Scan for the cell matching the given text and deliver its (X, Y) coordinate at center. 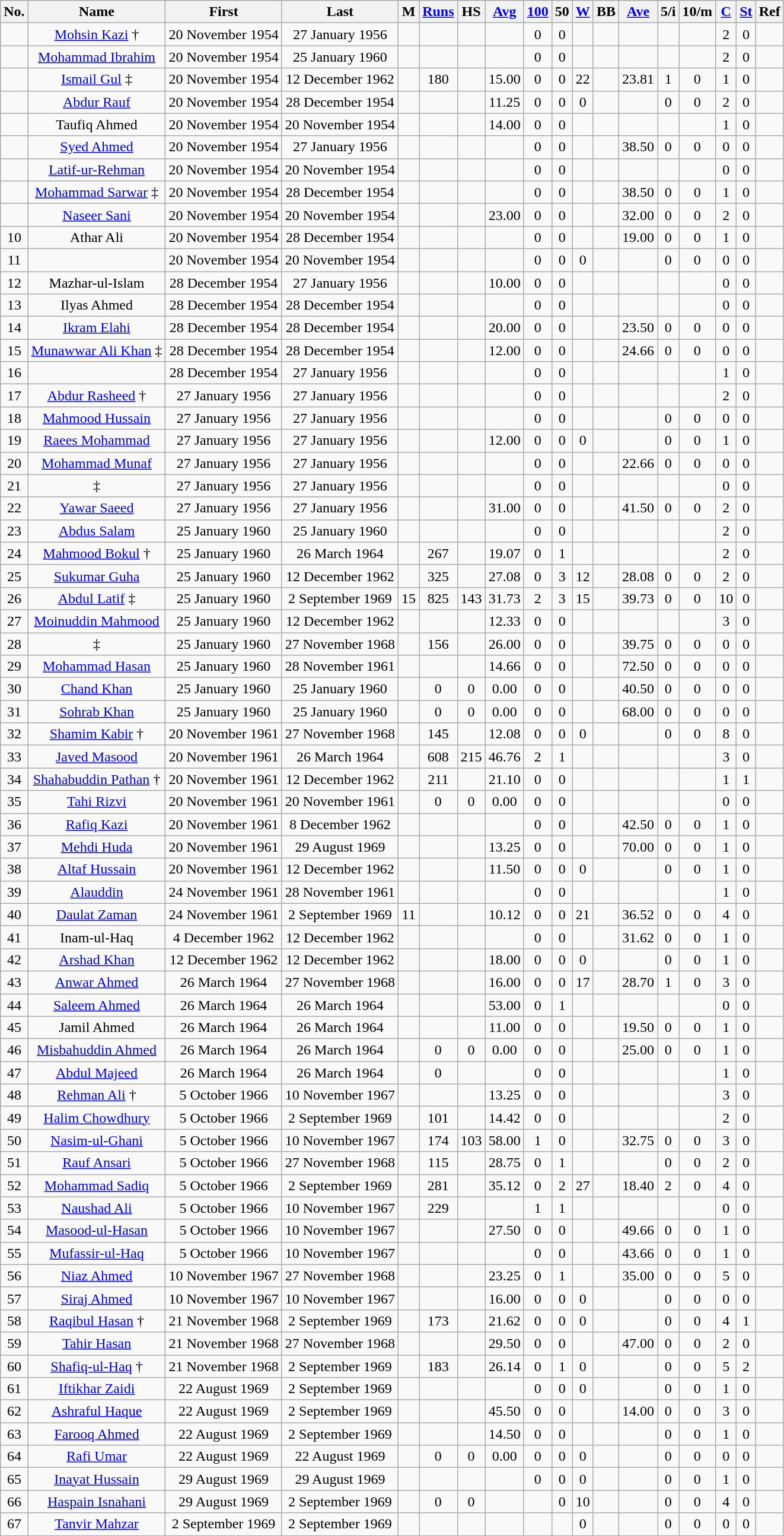
35.00 (638, 1276)
22.66 (638, 463)
70.00 (638, 847)
19.00 (638, 237)
Runs (438, 12)
Moinuddin Mahmood (97, 621)
48 (14, 1095)
20.00 (504, 328)
39.75 (638, 643)
Munawwar Ali Khan ‡ (97, 350)
14.50 (504, 1434)
Nasim-ul-Ghani (97, 1140)
Altaf Hussain (97, 869)
8 (726, 734)
11.00 (504, 1028)
35 (14, 802)
14.66 (504, 667)
Misbahuddin Ahmed (97, 1050)
Mazhar-ul-Islam (97, 283)
Inam-ul-Haq (97, 937)
Mohammad Munaf (97, 463)
21.10 (504, 779)
33 (14, 757)
23.00 (504, 215)
58 (14, 1321)
Athar Ali (97, 237)
66 (14, 1502)
145 (438, 734)
Avg (504, 12)
67 (14, 1524)
Raees Mohammad (97, 441)
32.00 (638, 215)
14 (14, 328)
26 (14, 598)
12.33 (504, 621)
10.00 (504, 283)
281 (438, 1186)
27.08 (504, 576)
49 (14, 1118)
No. (14, 12)
St (746, 12)
5/i (668, 12)
26.00 (504, 643)
Tanvir Mahzar (97, 1524)
53.00 (504, 1005)
47 (14, 1073)
23.50 (638, 328)
Arshad Khan (97, 960)
26.14 (504, 1366)
Abdus Salam (97, 531)
143 (471, 598)
Raqibul Hasan † (97, 1321)
39 (14, 892)
18.40 (638, 1186)
Jamil Ahmed (97, 1028)
Daulat Zaman (97, 914)
58.00 (504, 1140)
267 (438, 553)
41.50 (638, 508)
Syed Ahmed (97, 147)
Halim Chowdhury (97, 1118)
41 (14, 937)
13 (14, 305)
28 (14, 643)
56 (14, 1276)
211 (438, 779)
31.62 (638, 937)
45.50 (504, 1411)
Ikram Elahi (97, 328)
Mohsin Kazi † (97, 34)
Mohammad Ibrahim (97, 57)
Ref (770, 12)
18.00 (504, 960)
23.81 (638, 79)
Taufiq Ahmed (97, 125)
42.50 (638, 824)
Abdur Rauf (97, 102)
Mufassir-ul-Haq (97, 1253)
60 (14, 1366)
4 December 1962 (224, 937)
Name (97, 12)
Shamim Kabir † (97, 734)
Abdur Rasheed † (97, 396)
Sukumar Guha (97, 576)
55 (14, 1253)
Siraj Ahmed (97, 1298)
40.50 (638, 689)
11.25 (504, 102)
Haspain Isnahani (97, 1502)
61 (14, 1389)
Mohammad Sadiq (97, 1186)
36 (14, 824)
72.50 (638, 667)
HS (471, 12)
44 (14, 1005)
M (409, 12)
Mahmood Bokul † (97, 553)
173 (438, 1321)
Tahir Hasan (97, 1343)
215 (471, 757)
Shafiq-ul-Haq † (97, 1366)
183 (438, 1366)
28.70 (638, 982)
Chand Khan (97, 689)
59 (14, 1343)
40 (14, 914)
Inayat Hussain (97, 1479)
35.12 (504, 1186)
32 (14, 734)
Yawar Saeed (97, 508)
Javed Masood (97, 757)
Sohrab Khan (97, 712)
Mohammad Sarwar ‡ (97, 192)
21.62 (504, 1321)
Rafi Umar (97, 1457)
24.66 (638, 350)
103 (471, 1140)
36.52 (638, 914)
Anwar Ahmed (97, 982)
30 (14, 689)
24 (14, 553)
Niaz Ahmed (97, 1276)
63 (14, 1434)
43 (14, 982)
25.00 (638, 1050)
42 (14, 960)
608 (438, 757)
Alauddin (97, 892)
27.50 (504, 1231)
11.50 (504, 869)
34 (14, 779)
57 (14, 1298)
47.00 (638, 1343)
14.42 (504, 1118)
First (224, 12)
Ashraful Haque (97, 1411)
8 December 1962 (340, 824)
19.07 (504, 553)
Rafiq Kazi (97, 824)
20 (14, 463)
54 (14, 1231)
28.08 (638, 576)
29.50 (504, 1343)
115 (438, 1163)
Mahmood Hussain (97, 418)
62 (14, 1411)
19.50 (638, 1028)
28.75 (504, 1163)
65 (14, 1479)
37 (14, 847)
Latif-ur-Rehman (97, 170)
BB (606, 12)
Saleem Ahmed (97, 1005)
49.66 (638, 1231)
W (582, 12)
10.12 (504, 914)
25 (14, 576)
325 (438, 576)
31 (14, 712)
C (726, 12)
45 (14, 1028)
Naushad Ali (97, 1208)
Ilyas Ahmed (97, 305)
29 (14, 667)
Iftikhar Zaidi (97, 1389)
23 (14, 531)
180 (438, 79)
Rehman Ali † (97, 1095)
46.76 (504, 757)
10/m (697, 12)
Rauf Ansari (97, 1163)
Mohammad Hasan (97, 667)
Last (340, 12)
12.08 (504, 734)
32.75 (638, 1140)
Mehdi Huda (97, 847)
23.25 (504, 1276)
16 (14, 373)
Naseer Sani (97, 215)
Farooq Ahmed (97, 1434)
Abdul Latif ‡ (97, 598)
229 (438, 1208)
39.73 (638, 598)
19 (14, 441)
53 (14, 1208)
Ave (638, 12)
68.00 (638, 712)
101 (438, 1118)
825 (438, 598)
174 (438, 1140)
15.00 (504, 79)
31.00 (504, 508)
Shahabuddin Pathan † (97, 779)
38 (14, 869)
52 (14, 1186)
Masood-ul-Hasan (97, 1231)
Abdul Majeed (97, 1073)
Ismail Gul ‡ (97, 79)
64 (14, 1457)
51 (14, 1163)
46 (14, 1050)
43.66 (638, 1253)
31.73 (504, 598)
Tahi Rizvi (97, 802)
18 (14, 418)
156 (438, 643)
100 (537, 12)
